Return the [X, Y] coordinate for the center point of the cell that contains the specified text.  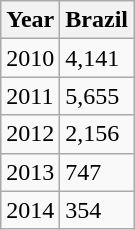
4,141 [97, 58]
2014 [30, 210]
2012 [30, 134]
2010 [30, 58]
5,655 [97, 96]
2011 [30, 96]
Year [30, 20]
2,156 [97, 134]
354 [97, 210]
2013 [30, 172]
Brazil [97, 20]
747 [97, 172]
